Scan for the cell matching the given text and deliver its [X, Y] coordinate at center. 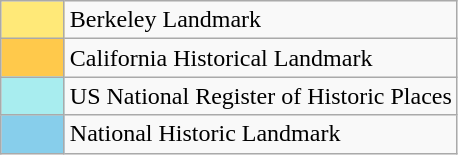
US National Register of Historic Places [260, 96]
Berkeley Landmark [260, 20]
National Historic Landmark [260, 134]
California Historical Landmark [260, 58]
